Extract the [x, y] coordinate from the center of the cell holding the provided text.  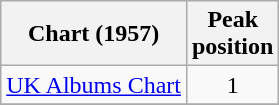
Chart (1957) [94, 34]
1 [232, 85]
Peakposition [232, 34]
UK Albums Chart [94, 85]
